For the text-containing cell, return its midpoint in (X, Y) coordinate format. 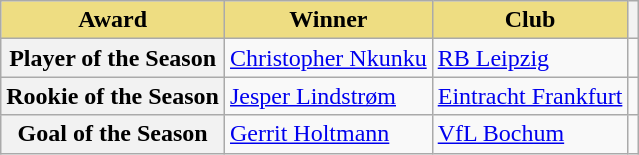
Jesper Lindstrøm (328, 96)
Club (530, 20)
Christopher Nkunku (328, 58)
Gerrit Holtmann (328, 134)
Goal of the Season (113, 134)
RB Leipzig (530, 58)
Winner (328, 20)
Rookie of the Season (113, 96)
Player of the Season (113, 58)
Eintracht Frankfurt (530, 96)
VfL Bochum (530, 134)
Award (113, 20)
